Determine the (X, Y) coordinate at the center of the cell enclosing the given text.  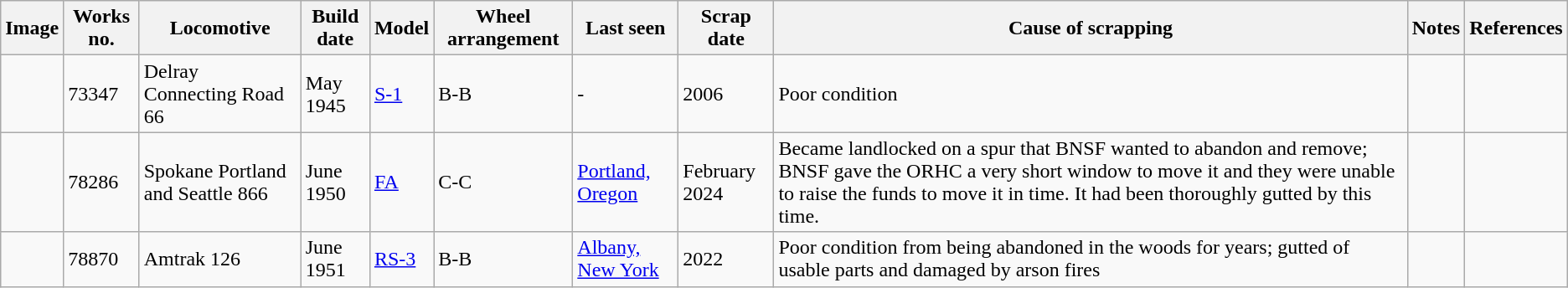
- (626, 94)
Albany, New York (626, 260)
June 1951 (335, 260)
Amtrak 126 (219, 260)
References (1516, 28)
Works no. (101, 28)
Model (401, 28)
Poor condition from being abandoned in the woods for years; gutted of usable parts and damaged by arson fires (1091, 260)
May 1945 (335, 94)
RS-3 (401, 260)
2022 (726, 260)
C-C (503, 183)
Last seen (626, 28)
Delray Connecting Road 66 (219, 94)
Wheel arrangement (503, 28)
2006 (726, 94)
FA (401, 183)
Poor condition (1091, 94)
Spokane Portland and Seattle 866 (219, 183)
June 1950 (335, 183)
Build date (335, 28)
73347 (101, 94)
February 2024 (726, 183)
Locomotive (219, 28)
Image (32, 28)
Notes (1436, 28)
Cause of scrapping (1091, 28)
Scrap date (726, 28)
Portland, Oregon (626, 183)
78286 (101, 183)
S-1 (401, 94)
78870 (101, 260)
